Extract the [X, Y] coordinate from the center of the cell holding the provided text.  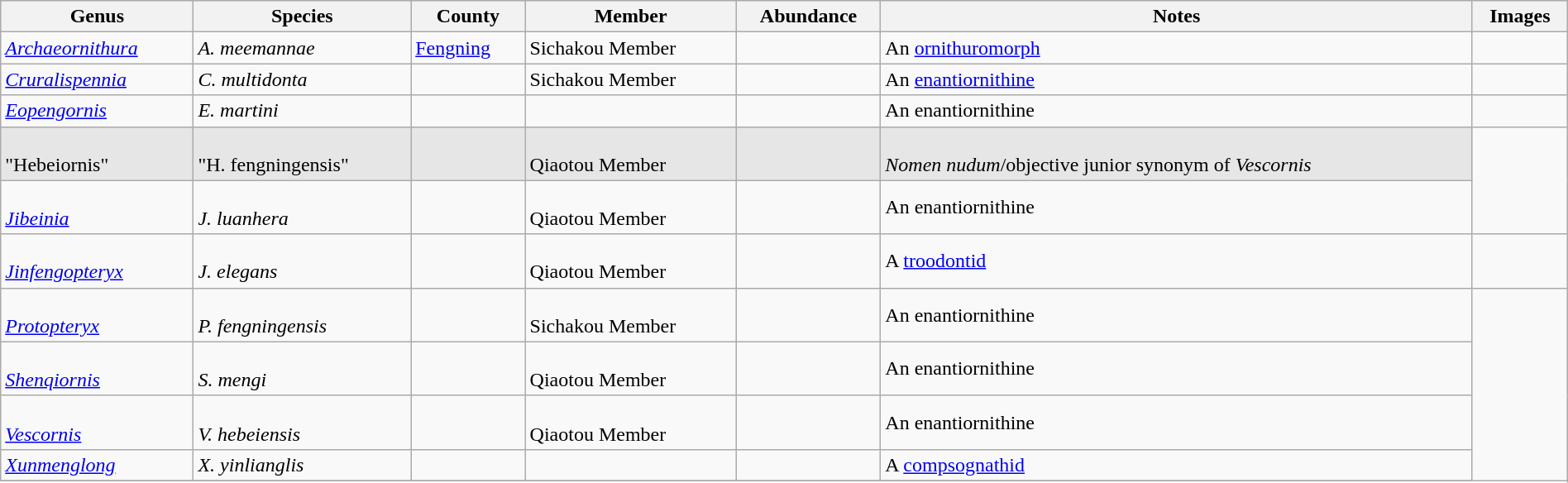
Eopengornis [98, 111]
J. elegans [303, 261]
P. fengningensis [303, 314]
Protopteryx [98, 314]
X. yinlianglis [303, 465]
Xunmenglong [98, 465]
S. mengi [303, 369]
"H. fengningensis" [303, 154]
C. multidonta [303, 79]
A. meemannae [303, 48]
Fengning [468, 48]
Jinfengopteryx [98, 261]
Genus [98, 17]
Archaeornithura [98, 48]
County [468, 17]
Shenqiornis [98, 369]
Species [303, 17]
Nomen nudum/objective junior synonym of Vescornis [1177, 154]
J. luanhera [303, 207]
A troodontid [1177, 261]
Cruralispennia [98, 79]
V. hebeiensis [303, 422]
Jibeinia [98, 207]
Images [1520, 17]
Abundance [809, 17]
Notes [1177, 17]
Member [630, 17]
Vescornis [98, 422]
An ornithuromorph [1177, 48]
"Hebeiornis" [98, 154]
A compsognathid [1177, 465]
E. martini [303, 111]
